Pinpoint the cell where the given text exists, returning its [x, y] midpoint coordinate. 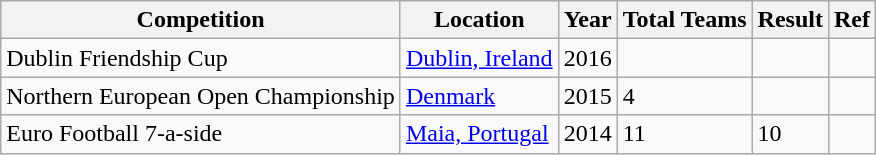
Competition [201, 20]
Year [588, 20]
2014 [588, 134]
2015 [588, 96]
Maia, Portugal [479, 134]
Ref [852, 20]
10 [790, 134]
Dublin, Ireland [479, 58]
11 [684, 134]
Northern European Open Championship [201, 96]
Dublin Friendship Cup [201, 58]
Denmark [479, 96]
Location [479, 20]
Total Teams [684, 20]
Euro Football 7-a-side [201, 134]
2016 [588, 58]
4 [684, 96]
Result [790, 20]
